For the text-containing cell, return its midpoint in (X, Y) coordinate format. 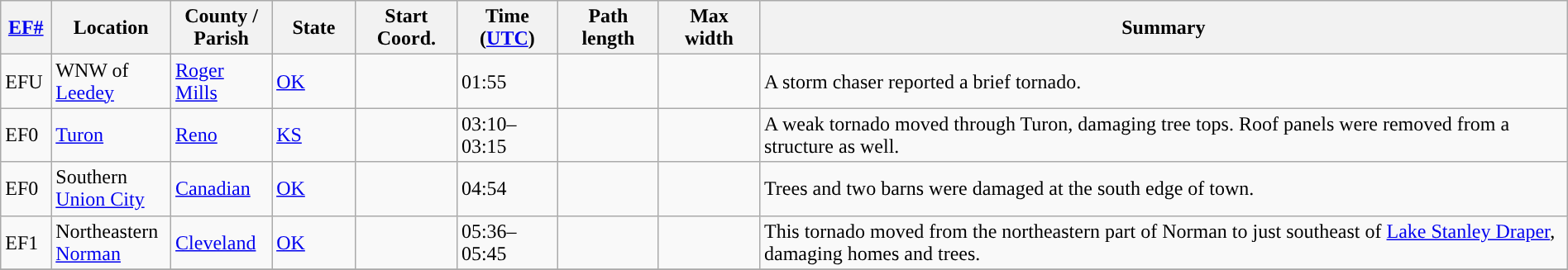
Turon (111, 135)
Summary (1163, 28)
Canadian (222, 188)
This tornado moved from the northeastern part of Norman to just southeast of Lake Stanley Draper, damaging homes and trees. (1163, 243)
Northeastern Norman (111, 243)
EFU (26, 81)
04:54 (507, 188)
EF# (26, 28)
01:55 (507, 81)
Southern Union City (111, 188)
Trees and two barns were damaged at the south edge of town. (1163, 188)
WNW of Leedey (111, 81)
Path length (608, 28)
Start Coord. (406, 28)
Cleveland (222, 243)
03:10–03:15 (507, 135)
KS (314, 135)
A weak tornado moved through Turon, damaging tree tops. Roof panels were removed from a structure as well. (1163, 135)
05:36–05:45 (507, 243)
County / Parish (222, 28)
State (314, 28)
Time (UTC) (507, 28)
Roger Mills (222, 81)
Location (111, 28)
EF1 (26, 243)
Max width (709, 28)
A storm chaser reported a brief tornado. (1163, 81)
Reno (222, 135)
